Detect which cell encompasses the target text, then output its (x, y) center coordinate. 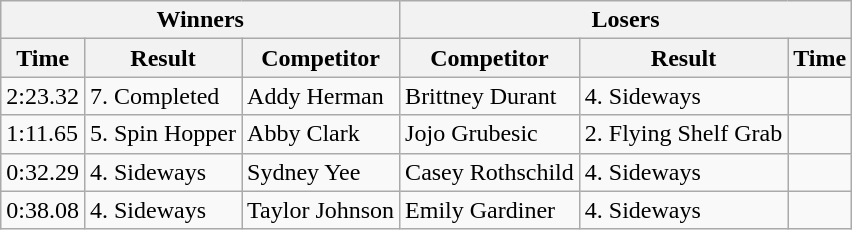
Addy Herman (321, 96)
1:11.65 (43, 134)
2:23.32 (43, 96)
Jojo Grubesic (490, 134)
0:32.29 (43, 172)
7. Completed (162, 96)
Abby Clark (321, 134)
2. Flying Shelf Grab (683, 134)
Winners (200, 20)
Losers (626, 20)
Sydney Yee (321, 172)
Emily Gardiner (490, 210)
Casey Rothschild (490, 172)
Brittney Durant (490, 96)
Taylor Johnson (321, 210)
0:38.08 (43, 210)
5. Spin Hopper (162, 134)
